Return the [x, y] coordinate for the center point of the cell that contains the specified text.  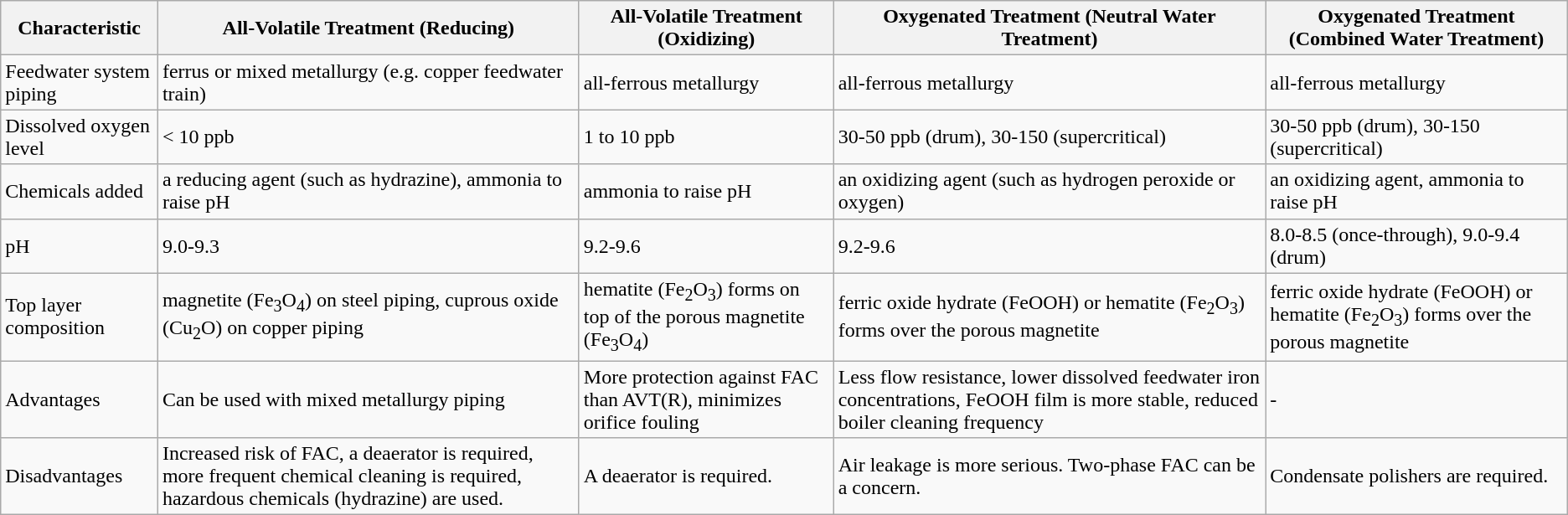
8.0-8.5 (once-through), 9.0-9.4 (drum) [1417, 246]
All-Volatile Treatment (Oxidizing) [706, 28]
Condensate polishers are required. [1417, 476]
Oxygenated Treatment (Combined Water Treatment) [1417, 28]
magnetite (Fe3O4) on steel piping, cuprous oxide (Cu2O) on copper piping [369, 317]
9.0-9.3 [369, 246]
< 10 ppb [369, 137]
Chemicals added [80, 191]
Less flow resistance, lower dissolved feedwater iron concentrations, FeOOH film is more stable, reduced boiler cleaning frequency [1050, 399]
ammonia to raise pH [706, 191]
Can be used with mixed metallurgy piping [369, 399]
ferrus or mixed metallurgy (e.g. copper feedwater train) [369, 82]
More protection against FAC than AVT(R), minimizes orifice fouling [706, 399]
Advantages [80, 399]
Oxygenated Treatment (Neutral Water Treatment) [1050, 28]
Feedwater system piping [80, 82]
an oxidizing agent, ammonia to raise pH [1417, 191]
Disadvantages [80, 476]
Top layer composition [80, 317]
- [1417, 399]
pH [80, 246]
1 to 10 ppb [706, 137]
an oxidizing agent (such as hydrogen peroxide or oxygen) [1050, 191]
All-Volatile Treatment (Reducing) [369, 28]
A deaerator is required. [706, 476]
Increased risk of FAC, a deaerator is required, more frequent chemical cleaning is required, hazardous chemicals (hydrazine) are used. [369, 476]
a reducing agent (such as hydrazine), ammonia to raise pH [369, 191]
hematite (Fe2O3) forms on top of the porous magnetite (Fe3O4) [706, 317]
Dissolved oxygen level [80, 137]
Characteristic [80, 28]
Air leakage is more serious. Two-phase FAC can be a concern. [1050, 476]
